Locate the cell with the specified text and output its [x, y] center coordinate. 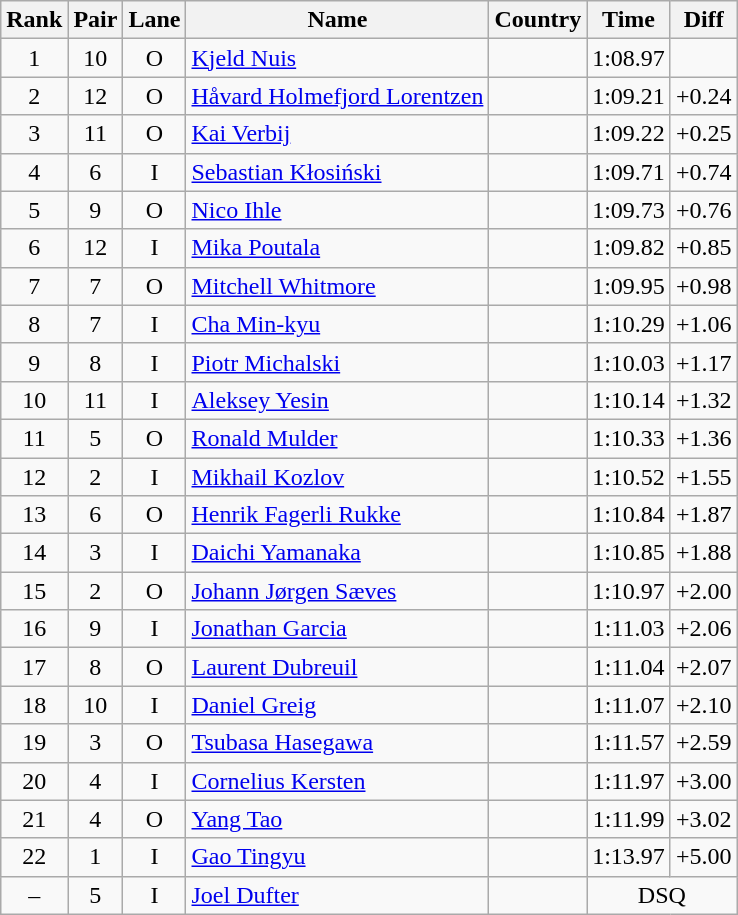
1:11.97 [629, 781]
1:10.14 [629, 400]
+1.87 [704, 515]
Henrik Fagerli Rukke [338, 515]
Daniel Greig [338, 705]
15 [34, 591]
1:11.04 [629, 667]
1:08.97 [629, 58]
+2.07 [704, 667]
+0.98 [704, 286]
1:10.29 [629, 324]
1:09.95 [629, 286]
19 [34, 743]
13 [34, 515]
1:11.99 [629, 819]
+1.32 [704, 400]
1:11.57 [629, 743]
+2.10 [704, 705]
1:09.22 [629, 134]
Joel Dufter [338, 895]
+0.25 [704, 134]
DSQ [662, 895]
Jonathan Garcia [338, 629]
Mika Poutala [338, 248]
Country [538, 20]
Diff [704, 20]
Piotr Michalski [338, 362]
+0.24 [704, 96]
Name [338, 20]
+2.00 [704, 591]
22 [34, 857]
Johann Jørgen Sæves [338, 591]
Kai Verbij [338, 134]
– [34, 895]
+1.88 [704, 553]
Daichi Yamanaka [338, 553]
Håvard Holmefjord Lorentzen [338, 96]
1:09.21 [629, 96]
Laurent Dubreuil [338, 667]
Kjeld Nuis [338, 58]
+1.55 [704, 477]
Sebastian Kłosiński [338, 172]
18 [34, 705]
+3.00 [704, 781]
Cha Min-kyu [338, 324]
+1.36 [704, 438]
21 [34, 819]
20 [34, 781]
+0.74 [704, 172]
Time [629, 20]
1:10.52 [629, 477]
+0.76 [704, 210]
Tsubasa Hasegawa [338, 743]
1:10.97 [629, 591]
1:10.85 [629, 553]
+5.00 [704, 857]
1:10.84 [629, 515]
Cornelius Kersten [338, 781]
Aleksey Yesin [338, 400]
Rank [34, 20]
+2.06 [704, 629]
1:11.03 [629, 629]
+1.17 [704, 362]
1:09.71 [629, 172]
1:09.82 [629, 248]
Mikhail Kozlov [338, 477]
1:09.73 [629, 210]
Lane [154, 20]
1:10.03 [629, 362]
16 [34, 629]
+3.02 [704, 819]
14 [34, 553]
17 [34, 667]
Gao Tingyu [338, 857]
+1.06 [704, 324]
1:10.33 [629, 438]
1:11.07 [629, 705]
+2.59 [704, 743]
1:13.97 [629, 857]
Mitchell Whitmore [338, 286]
Yang Tao [338, 819]
Pair [96, 20]
+0.85 [704, 248]
Nico Ihle [338, 210]
Ronald Mulder [338, 438]
